Capture the cell that displays the provided text and extract its (X, Y) central coordinate. 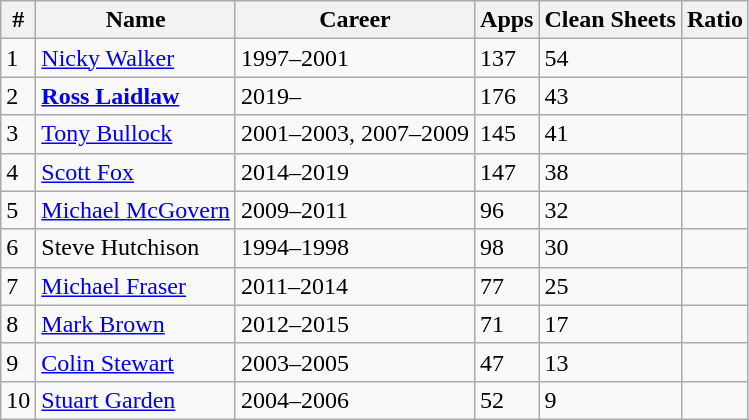
7 (18, 286)
Apps (507, 20)
6 (18, 248)
2004–2006 (354, 400)
Career (354, 20)
Ratio (714, 20)
2009–2011 (354, 210)
Steve Hutchison (136, 248)
2001–2003, 2007–2009 (354, 134)
2011–2014 (354, 286)
2003–2005 (354, 362)
145 (507, 134)
3 (18, 134)
2012–2015 (354, 324)
Nicky Walker (136, 58)
Scott Fox (136, 172)
54 (610, 58)
2019– (354, 96)
71 (507, 324)
Ross Laidlaw (136, 96)
2 (18, 96)
Stuart Garden (136, 400)
Mark Brown (136, 324)
147 (507, 172)
38 (610, 172)
43 (610, 96)
Michael McGovern (136, 210)
137 (507, 58)
10 (18, 400)
5 (18, 210)
Colin Stewart (136, 362)
32 (610, 210)
13 (610, 362)
1 (18, 58)
Michael Fraser (136, 286)
47 (507, 362)
96 (507, 210)
1994–1998 (354, 248)
41 (610, 134)
8 (18, 324)
Clean Sheets (610, 20)
52 (507, 400)
# (18, 20)
4 (18, 172)
Name (136, 20)
1997–2001 (354, 58)
Tony Bullock (136, 134)
77 (507, 286)
2014–2019 (354, 172)
25 (610, 286)
30 (610, 248)
17 (610, 324)
176 (507, 96)
98 (507, 248)
